Output the [x, y] coordinate of the center of the cell containing the given text.  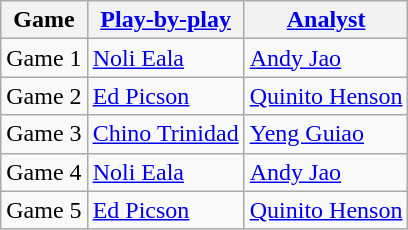
Game [44, 20]
Game 4 [44, 172]
Analyst [326, 20]
Game 3 [44, 134]
Yeng Guiao [326, 134]
Chino Trinidad [166, 134]
Game 2 [44, 96]
Play-by-play [166, 20]
Game 1 [44, 58]
Game 5 [44, 210]
